Provide the [x, y] coordinate of the cell's center where the given text is located.  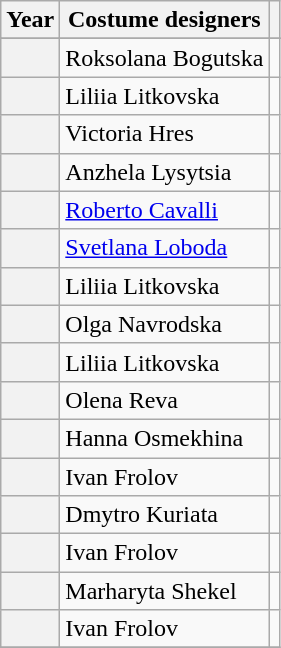
Victoria Hres [164, 134]
Marharyta Shekel [164, 591]
Olga Navrodska [164, 324]
Dmytro Kuriata [164, 515]
Roksolana Bogutska [164, 58]
Svetlana Loboda [164, 248]
Costume designers [164, 20]
Anzhela Lysytsia [164, 172]
Hanna Osmekhina [164, 438]
Roberto Cavalli [164, 210]
Olena Reva [164, 400]
Year [30, 20]
